Capture the cell that displays the provided text and extract its (x, y) central coordinate. 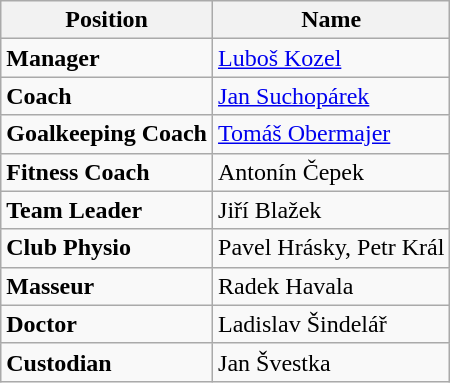
Jiří Blažek (332, 210)
Manager (107, 58)
Jan Švestka (332, 362)
Radek Havala (332, 286)
Team Leader (107, 210)
Club Physio (107, 248)
Ladislav Šindelář (332, 324)
Tomáš Obermajer (332, 134)
Doctor (107, 324)
Custodian (107, 362)
Name (332, 20)
Coach (107, 96)
Jan Suchopárek (332, 96)
Position (107, 20)
Fitness Coach (107, 172)
Luboš Kozel (332, 58)
Goalkeeping Coach (107, 134)
Antonín Čepek (332, 172)
Masseur (107, 286)
Pavel Hrásky, Petr Král (332, 248)
